Search for the cell housing the specified text and yield its (X, Y) center coordinate. 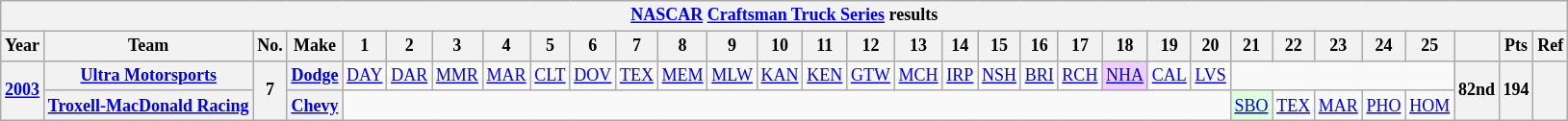
2003 (23, 90)
MEM (682, 75)
15 (999, 46)
19 (1169, 46)
KEN (825, 75)
LVS (1211, 75)
24 (1384, 46)
DOV (593, 75)
CAL (1169, 75)
11 (825, 46)
Pts (1516, 46)
4 (506, 46)
194 (1516, 90)
16 (1040, 46)
No. (270, 46)
Dodge (315, 75)
CLT (551, 75)
5 (551, 46)
MLW (732, 75)
GTW (871, 75)
Year (23, 46)
NASCAR Craftsman Truck Series results (784, 15)
Troxell-MacDonald Racing (148, 106)
8 (682, 46)
9 (732, 46)
IRP (961, 75)
MMR (456, 75)
1 (365, 46)
6 (593, 46)
NHA (1125, 75)
BRI (1040, 75)
NSH (999, 75)
Ref (1551, 46)
SBO (1251, 106)
25 (1430, 46)
3 (456, 46)
RCH (1080, 75)
Ultra Motorsports (148, 75)
12 (871, 46)
KAN (780, 75)
14 (961, 46)
13 (918, 46)
HOM (1430, 106)
Chevy (315, 106)
PHO (1384, 106)
82nd (1477, 90)
MCH (918, 75)
17 (1080, 46)
10 (780, 46)
21 (1251, 46)
Team (148, 46)
2 (410, 46)
20 (1211, 46)
DAY (365, 75)
DAR (410, 75)
Make (315, 46)
18 (1125, 46)
22 (1294, 46)
23 (1338, 46)
